Find where the given text appears and provide that cell's center as (x, y) coordinate. 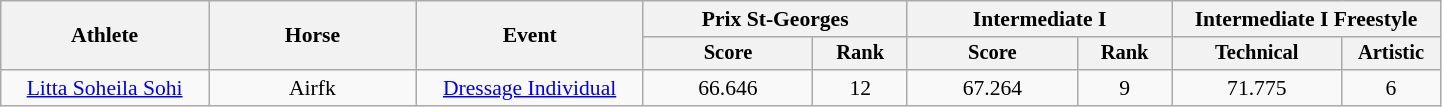
67.264 (992, 88)
Dressage Individual (530, 88)
Litta Soheila Sohi (105, 88)
Artistic (1391, 54)
12 (860, 88)
Athlete (105, 36)
Intermediate I Freestyle (1306, 19)
Horse (313, 36)
Technical (1257, 54)
Intermediate I (1039, 19)
6 (1391, 88)
Event (530, 36)
Prix St-Georges (775, 19)
Airfk (313, 88)
71.775 (1257, 88)
9 (1124, 88)
66.646 (728, 88)
